For the text-containing cell, return its midpoint in [X, Y] coordinate format. 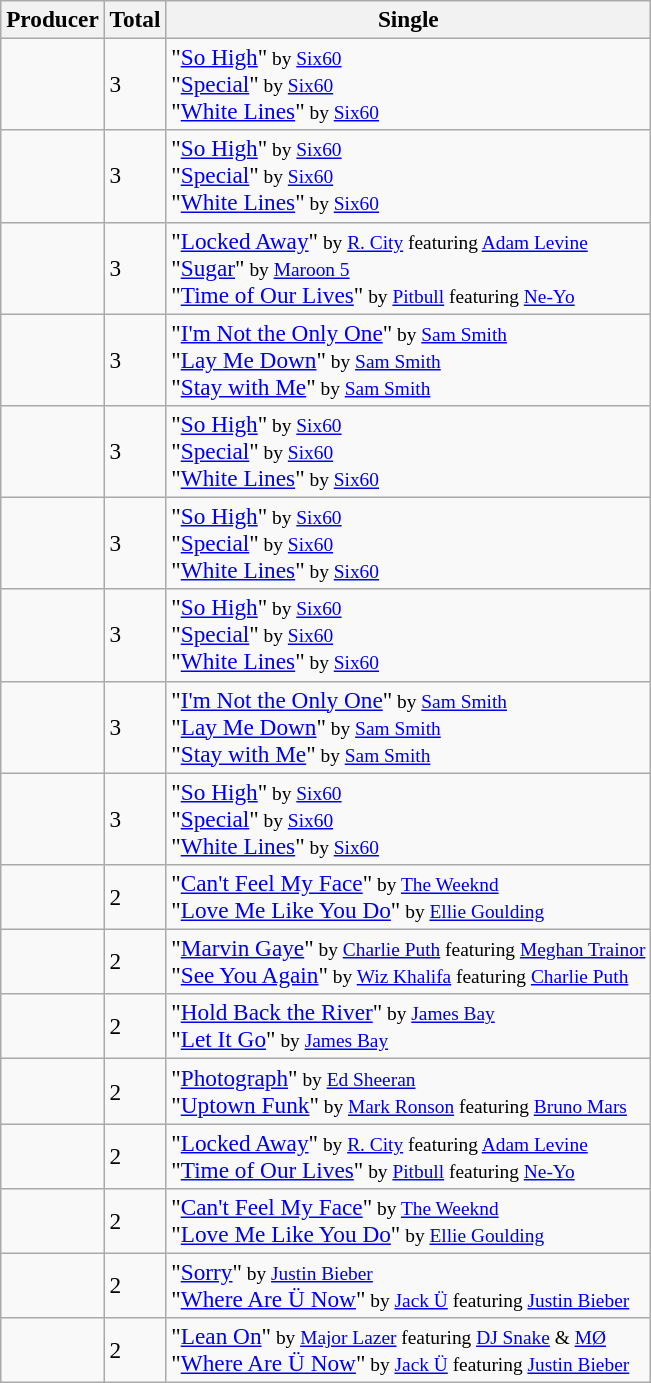
Total [135, 19]
"Locked Away" by R. City featuring Adam Levine"Sugar" by Maroon 5"Time of Our Lives" by Pitbull featuring Ne-Yo [408, 268]
"Hold Back the River" by James Bay"Let It Go" by James Bay [408, 1026]
"Sorry" by Justin Bieber"Where Are Ü Now" by Jack Ü featuring Justin Bieber [408, 1286]
Single [408, 19]
"Locked Away" by R. City featuring Adam Levine"Time of Our Lives" by Pitbull featuring Ne-Yo [408, 1156]
"Photograph" by Ed Sheeran"Uptown Funk" by Mark Ronson featuring Bruno Mars [408, 1090]
"Lean On" by Major Lazer featuring DJ Snake & MØ"Where Are Ü Now" by Jack Ü featuring Justin Bieber [408, 1350]
Producer [52, 19]
"Marvin Gaye" by Charlie Puth featuring Meghan Trainor"See You Again" by Wiz Khalifa featuring Charlie Puth [408, 962]
